Provide the [x, y] coordinate of the cell's center where the given text is located.  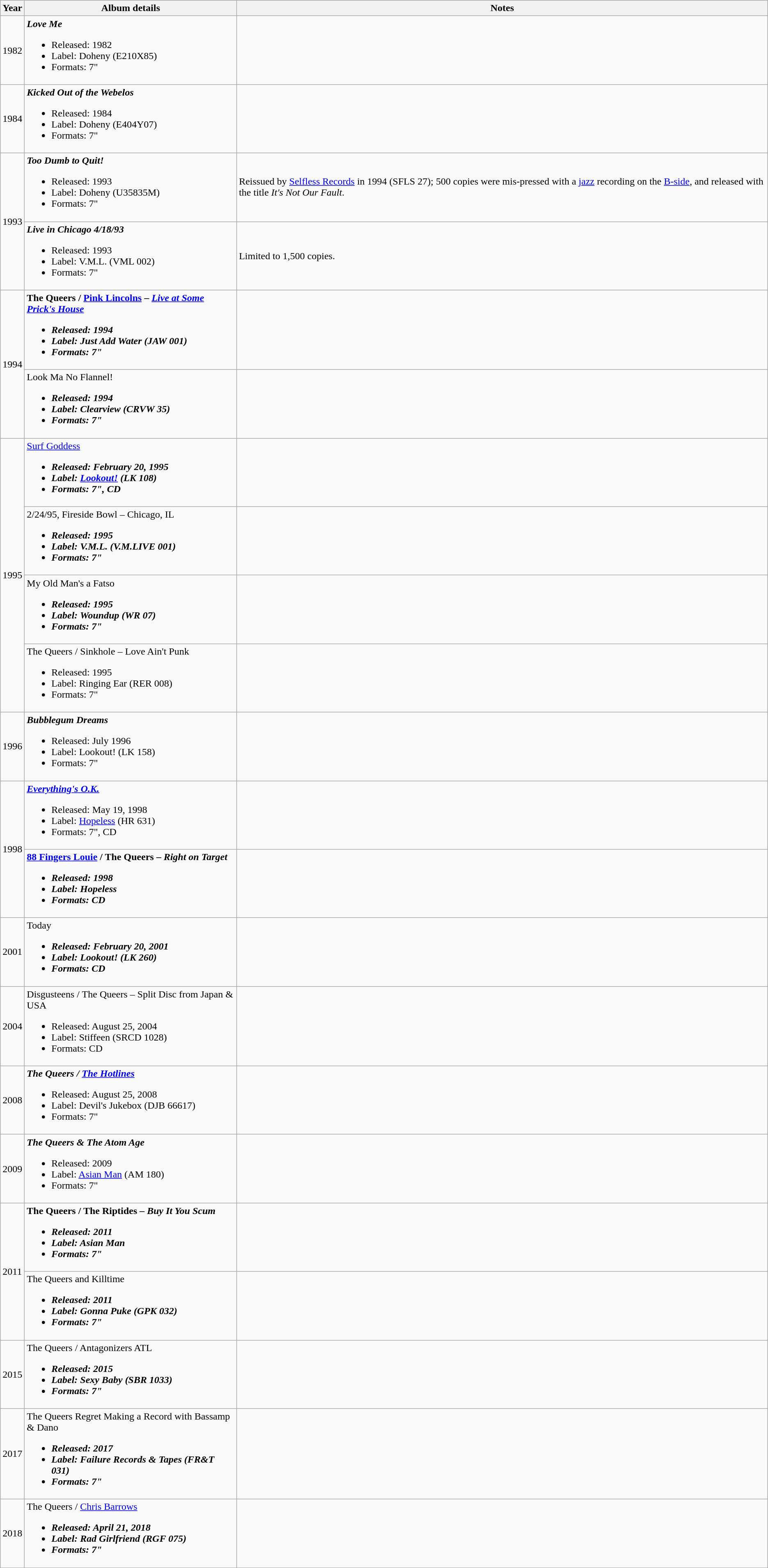
1994 [12, 364]
The Queers and KilltimeReleased: 2011Label: Gonna Puke (GPK 032)Formats: 7" [130, 1306]
2001 [12, 952]
1996 [12, 746]
Bubblegum DreamsReleased: July 1996Label: Lookout! (LK 158)Formats: 7" [130, 746]
Surf GoddessReleased: February 20, 1995Label: Lookout! (LK 108)Formats: 7", CD [130, 472]
2015 [12, 1374]
The Queers Regret Making a Record with Bassamp & DanoReleased: 2017Label: Failure Records & Tapes (FR&T 031)Formats: 7" [130, 1454]
2/24/95, Fireside Bowl – Chicago, ILReleased: 1995Label: V.M.L. (V.M.LIVE 001)Formats: 7" [130, 541]
Year [12, 8]
1995 [12, 575]
Album details [130, 8]
1982 [12, 50]
2011 [12, 1271]
Too Dumb to Quit!Released: 1993Label: Doheny (U35835M)Formats: 7" [130, 187]
1998 [12, 849]
Notes [502, 8]
The Queers & The Atom AgeReleased: 2009Label: Asian Man (AM 180)Formats: 7" [130, 1169]
88 Fingers Louie / The Queers – Right on TargetReleased: 1998Label: HopelessFormats: CD [130, 883]
Limited to 1,500 copies. [502, 256]
2004 [12, 1026]
The Queers / Chris BarrowsReleased: April 21, 2018Label: Rad Girlfriend (RGF 075)Formats: 7" [130, 1533]
1984 [12, 119]
2017 [12, 1454]
My Old Man's a FatsoReleased: 1995Label: Woundup (WR 07)Formats: 7" [130, 609]
1993 [12, 221]
Love MeReleased: 1982Label: Doheny (E210X85)Formats: 7" [130, 50]
2018 [12, 1533]
The Queers / Antagonizers ATLReleased: 2015Label: Sexy Baby (SBR 1033)Formats: 7" [130, 1374]
The Queers / Pink Lincolns – Live at Some Prick's HouseReleased: 1994Label: Just Add Water (JAW 001)Formats: 7" [130, 330]
Kicked Out of the WebelosReleased: 1984Label: Doheny (E404Y07)Formats: 7" [130, 119]
2008 [12, 1100]
Everything's O.K.Released: May 19, 1998Label: Hopeless (HR 631)Formats: 7", CD [130, 815]
Look Ma No Flannel!Released: 1994Label: Clearview (CRVW 35)Formats: 7" [130, 404]
TodayReleased: February 20, 2001Label: Lookout! (LK 260)Formats: CD [130, 952]
The Queers / The HotlinesReleased: August 25, 2008Label: Devil's Jukebox (DJB 66617)Formats: 7" [130, 1100]
2009 [12, 1169]
Disgusteens / The Queers – Split Disc from Japan & USAReleased: August 25, 2004Label: Stiffeen (SRCD 1028)Formats: CD [130, 1026]
The Queers / The Riptides – Buy It You ScumReleased: 2011Label: Asian ManFormats: 7" [130, 1237]
Live in Chicago 4/18/93Released: 1993Label: V.M.L. (VML 002)Formats: 7" [130, 256]
The Queers / Sinkhole – Love Ain't PunkReleased: 1995Label: Ringing Ear (RER 008)Formats: 7" [130, 678]
